Return (x, y) of the center of cell containing provided text 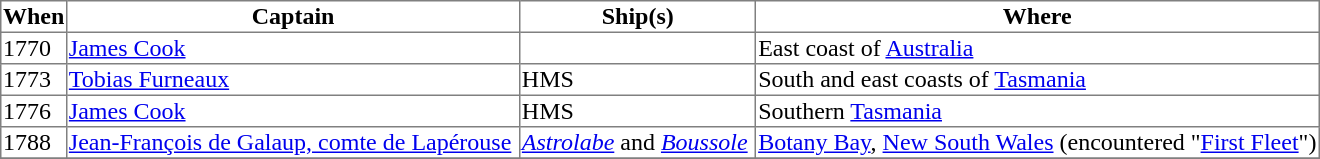
1788 (34, 143)
When (34, 17)
Southern Tasmania (1038, 111)
Jean-François de Galaup, comte de Lapérouse (294, 143)
Tobias Furneaux (294, 80)
Ship(s) (638, 17)
Astrolabe and Boussole (638, 143)
East coast of Australia (1038, 48)
1776 (34, 111)
Where (1038, 17)
Botany Bay, New South Wales (encountered "First Fleet") (1038, 143)
1770 (34, 48)
South and east coasts of Tasmania (1038, 80)
Captain (294, 17)
1773 (34, 80)
